For the text-containing cell, return its midpoint in (X, Y) coordinate format. 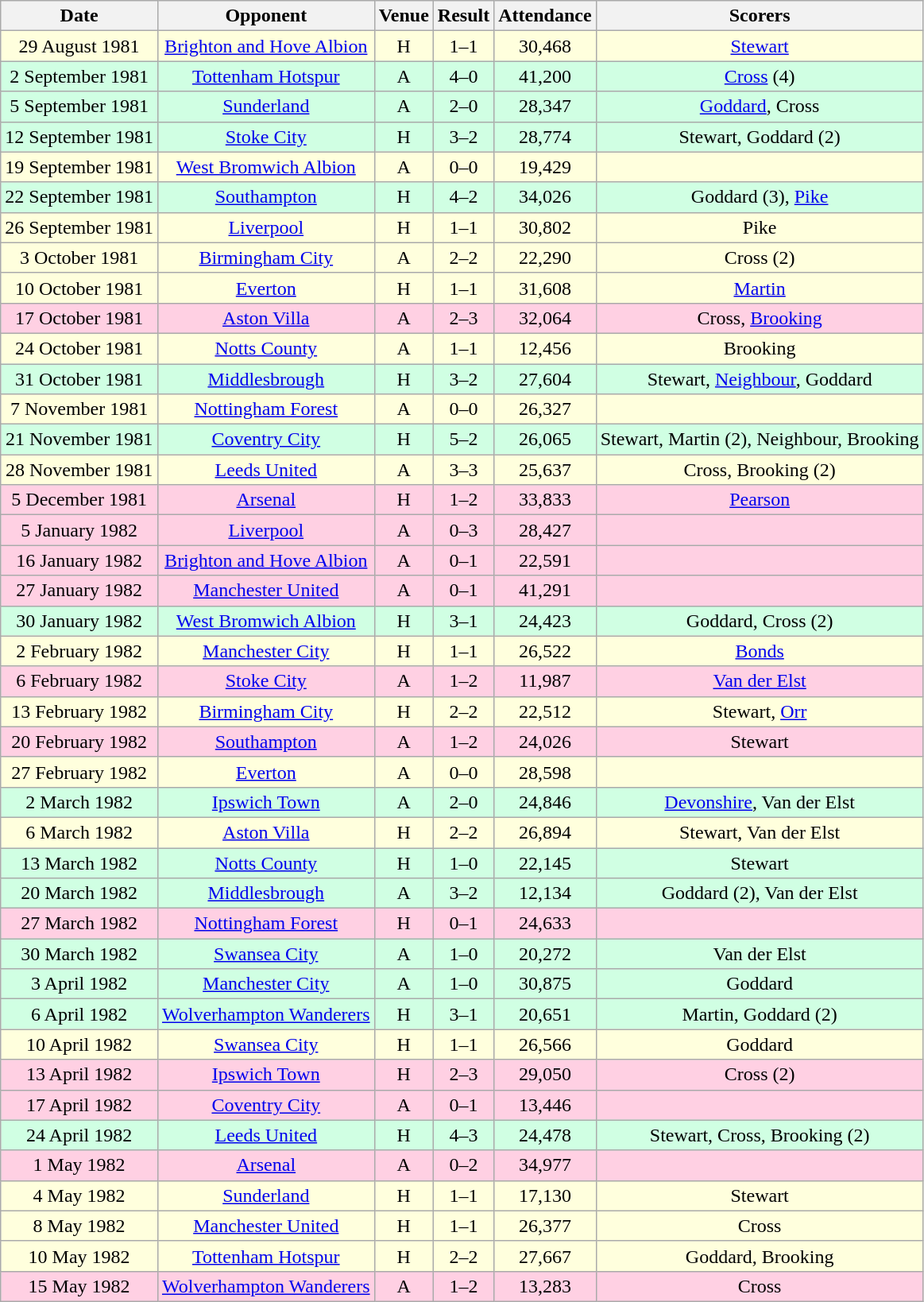
6 March 1982 (79, 832)
Stewart, Orr (760, 711)
19 September 1981 (79, 167)
22,145 (545, 862)
22 September 1981 (79, 197)
0–2 (463, 1165)
13,283 (545, 1286)
31,608 (545, 288)
34,977 (545, 1165)
26,522 (545, 651)
27 January 1982 (79, 591)
30 March 1982 (79, 954)
20 March 1982 (79, 893)
4–2 (463, 197)
Pike (760, 227)
22,290 (545, 258)
Goddard, Cross (760, 107)
Stewart, Van der Elst (760, 832)
16 January 1982 (79, 560)
26,327 (545, 409)
7 November 1981 (79, 409)
27 February 1982 (79, 772)
Cross (4) (760, 76)
2 March 1982 (79, 802)
12,456 (545, 348)
3–3 (463, 470)
26 September 1981 (79, 227)
22,512 (545, 711)
1 May 1982 (79, 1165)
11,987 (545, 681)
6 February 1982 (79, 681)
19,429 (545, 167)
4 May 1982 (79, 1195)
24 October 1981 (79, 348)
27,667 (545, 1256)
13 April 1982 (79, 1075)
13 February 1982 (79, 711)
Venue (404, 16)
Opponent (265, 16)
8 May 1982 (79, 1226)
13,446 (545, 1105)
Scorers (760, 16)
4–3 (463, 1135)
Devonshire, Van der Elst (760, 802)
22,591 (545, 560)
33,833 (545, 500)
24,026 (545, 742)
21 November 1981 (79, 440)
20,272 (545, 954)
2 September 1981 (79, 76)
15 May 1982 (79, 1286)
Date (79, 16)
Goddard (3), Pike (760, 197)
10 April 1982 (79, 1044)
Goddard, Cross (2) (760, 621)
34,026 (545, 197)
30,875 (545, 984)
29,050 (545, 1075)
28,347 (545, 107)
25,637 (545, 470)
Brooking (760, 348)
5 January 1982 (79, 530)
17,130 (545, 1195)
Goddard, Brooking (760, 1256)
Pearson (760, 500)
3 April 1982 (79, 984)
2 February 1982 (79, 651)
10 October 1981 (79, 288)
10 May 1982 (79, 1256)
Attendance (545, 16)
Stewart, Goddard (2) (760, 137)
30,802 (545, 227)
Cross, Brooking (760, 318)
12 September 1981 (79, 137)
20 February 1982 (79, 742)
12,134 (545, 893)
30 January 1982 (79, 621)
Martin, Goddard (2) (760, 1014)
13 March 1982 (79, 862)
24,423 (545, 621)
26,566 (545, 1044)
Cross, Brooking (2) (760, 470)
41,291 (545, 591)
Result (463, 16)
26,377 (545, 1226)
29 August 1981 (79, 46)
5–2 (463, 440)
17 April 1982 (79, 1105)
17 October 1981 (79, 318)
24,478 (545, 1135)
31 October 1981 (79, 379)
Martin (760, 288)
24 April 1982 (79, 1135)
28,598 (545, 772)
27 March 1982 (79, 924)
30,468 (545, 46)
28,774 (545, 137)
5 September 1981 (79, 107)
3 October 1981 (79, 258)
28,427 (545, 530)
0–3 (463, 530)
26,894 (545, 832)
24,633 (545, 924)
Stewart, Cross, Brooking (2) (760, 1135)
4–0 (463, 76)
6 April 1982 (79, 1014)
28 November 1981 (79, 470)
24,846 (545, 802)
Goddard (2), Van der Elst (760, 893)
26,065 (545, 440)
Stewart, Neighbour, Goddard (760, 379)
Stewart, Martin (2), Neighbour, Brooking (760, 440)
41,200 (545, 76)
32,064 (545, 318)
20,651 (545, 1014)
27,604 (545, 379)
Bonds (760, 651)
5 December 1981 (79, 500)
